Find where the given text appears and provide that cell's center as (x, y) coordinate. 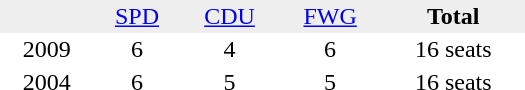
2009 (47, 50)
CDU (229, 16)
SPD (138, 16)
FWG (330, 16)
16 seats (454, 50)
4 (229, 50)
Total (454, 16)
